Output the (x, y) coordinate of the center of the cell containing the given text.  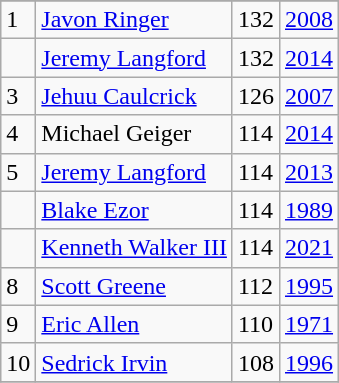
4 (18, 134)
9 (18, 324)
Scott Greene (134, 286)
2008 (308, 20)
1971 (308, 324)
Eric Allen (134, 324)
Sedrick Irvin (134, 362)
110 (256, 324)
Michael Geiger (134, 134)
3 (18, 96)
Jehuu Caulcrick (134, 96)
Javon Ringer (134, 20)
108 (256, 362)
2013 (308, 172)
126 (256, 96)
Kenneth Walker III (134, 248)
Blake Ezor (134, 210)
1996 (308, 362)
1995 (308, 286)
2021 (308, 248)
5 (18, 172)
10 (18, 362)
1989 (308, 210)
1 (18, 20)
8 (18, 286)
112 (256, 286)
2007 (308, 96)
